From the cell containing the given text, extract its center point as (x, y) coordinate. 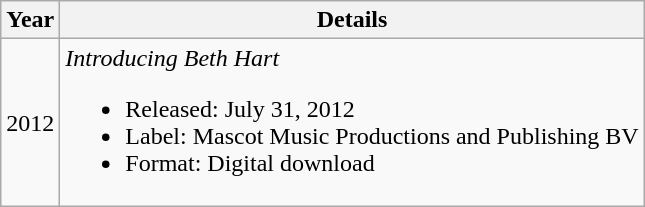
2012 (30, 122)
Details (352, 20)
Introducing Beth HartReleased: July 31, 2012Label: Mascot Music Productions and Publishing BVFormat: Digital download (352, 122)
Year (30, 20)
